Provide the [X, Y] coordinate of the cell's center where the given text is located.  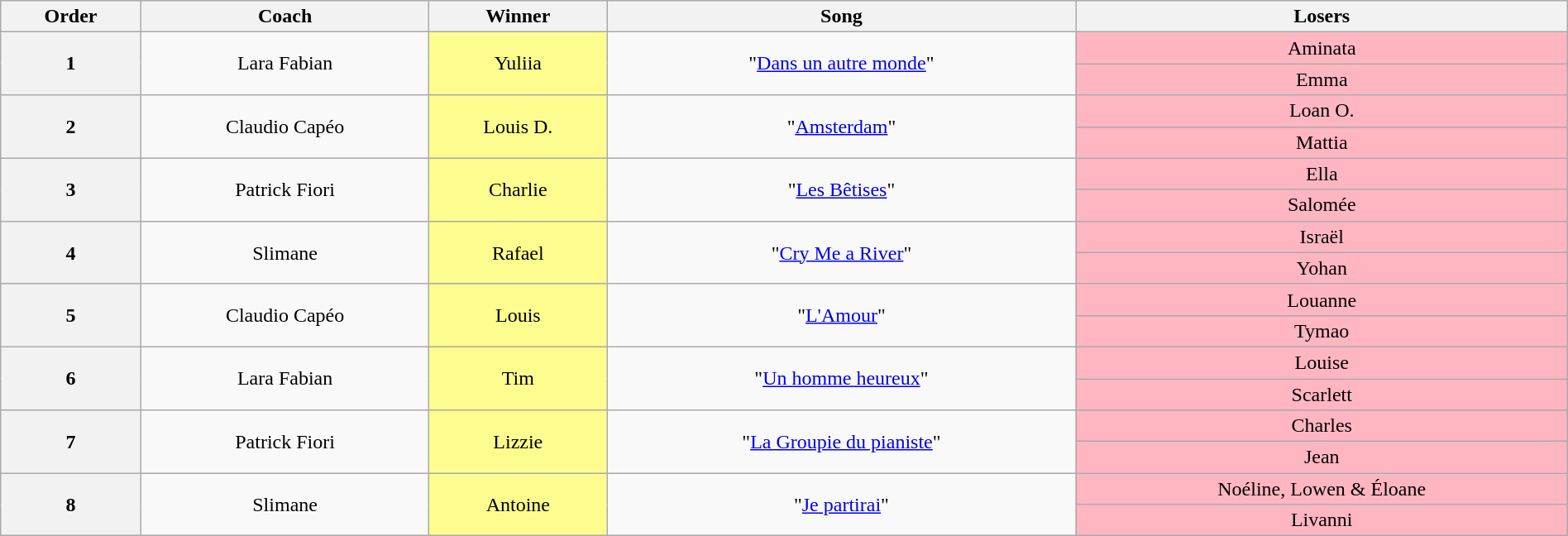
2 [71, 127]
Yuliia [518, 64]
Coach [284, 17]
Mattia [1322, 142]
Louis [518, 315]
3 [71, 189]
"La Groupie du pianiste" [842, 442]
7 [71, 442]
Losers [1322, 17]
Noéline, Lowen & Éloane [1322, 489]
Israël [1322, 237]
"Dans un autre monde" [842, 64]
6 [71, 378]
"Les Bêtises" [842, 189]
Salomée [1322, 205]
Lizzie [518, 442]
Song [842, 17]
Aminata [1322, 48]
Rafael [518, 252]
Emma [1322, 79]
1 [71, 64]
Yohan [1322, 268]
Louis D. [518, 127]
Jean [1322, 457]
Winner [518, 17]
Antoine [518, 505]
Charlie [518, 189]
Louise [1322, 362]
Charles [1322, 426]
Tim [518, 378]
"L'Amour" [842, 315]
Loan O. [1322, 111]
Livanni [1322, 520]
Louanne [1322, 299]
5 [71, 315]
"Je partirai" [842, 505]
Ella [1322, 174]
"Amsterdam" [842, 127]
Tymao [1322, 331]
"Un homme heureux" [842, 378]
Order [71, 17]
Scarlett [1322, 395]
"Cry Me a River" [842, 252]
4 [71, 252]
8 [71, 505]
